For the text-containing cell, return its midpoint in (x, y) coordinate format. 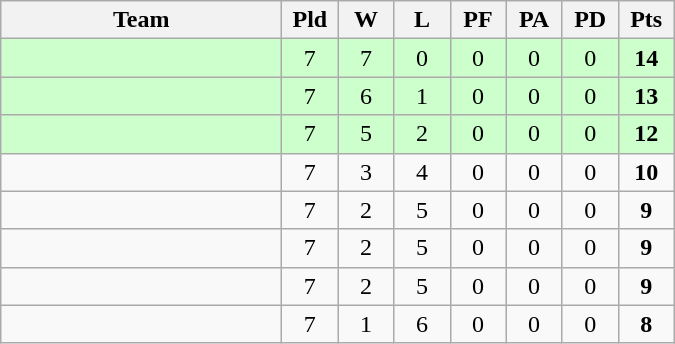
PF (478, 20)
3 (366, 172)
Pts (646, 20)
PA (534, 20)
L (422, 20)
PD (590, 20)
13 (646, 96)
W (366, 20)
10 (646, 172)
14 (646, 58)
Pld (310, 20)
Team (142, 20)
4 (422, 172)
12 (646, 134)
8 (646, 324)
